Pinpoint the cell where the given text exists, returning its (x, y) midpoint coordinate. 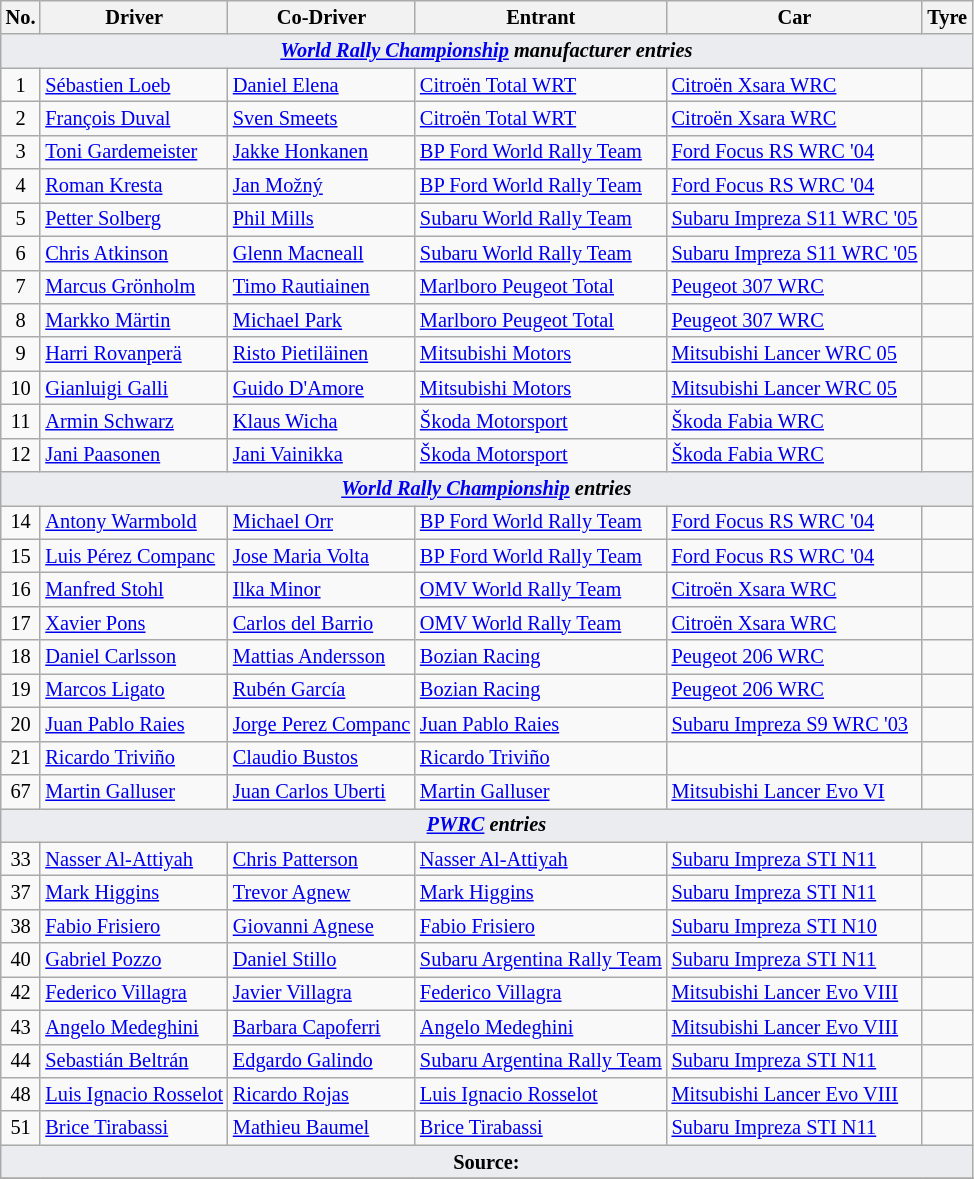
Manfred Stohl (134, 589)
Risto Pietiläinen (322, 354)
Toni Gardemeister (134, 152)
World Rally Championship entries (486, 489)
Edgardo Galindo (322, 1061)
14 (21, 522)
Source: (486, 1162)
Armin Schwarz (134, 421)
Harri Rovanperä (134, 354)
Car (795, 17)
42 (21, 993)
Jose Maria Volta (322, 556)
Chris Atkinson (134, 253)
Ilka Minor (322, 589)
PWRC entries (486, 825)
7 (21, 287)
Driver (134, 17)
44 (21, 1061)
Mathieu Baumel (322, 1128)
5 (21, 219)
Timo Rautiainen (322, 287)
World Rally Championship manufacturer entries (486, 51)
Guido D'Amore (322, 388)
Marcos Ligato (134, 690)
Giovanni Agnese (322, 926)
Daniel Elena (322, 85)
Carlos del Barrio (322, 623)
40 (21, 960)
Jani Vainikka (322, 455)
Jani Paasonen (134, 455)
33 (21, 859)
67 (21, 791)
12 (21, 455)
Jan Možný (322, 186)
16 (21, 589)
11 (21, 421)
21 (21, 758)
Sebastián Beltrán (134, 1061)
Mitsubishi Lancer Evo VI (795, 791)
17 (21, 623)
Jakke Honkanen (322, 152)
9 (21, 354)
4 (21, 186)
Chris Patterson (322, 859)
18 (21, 657)
Entrant (541, 17)
Markko Märtin (134, 320)
Subaru Impreza S9 WRC '03 (795, 724)
Javier Villagra (322, 993)
François Duval (134, 118)
Sven Smeets (322, 118)
Daniel Carlsson (134, 657)
10 (21, 388)
Claudio Bustos (322, 758)
6 (21, 253)
2 (21, 118)
Roman Kresta (134, 186)
Michael Park (322, 320)
Juan Carlos Uberti (322, 791)
37 (21, 892)
1 (21, 85)
Daniel Stillo (322, 960)
Gianluigi Galli (134, 388)
51 (21, 1128)
Tyre (947, 17)
Subaru Impreza STI N10 (795, 926)
No. (21, 17)
Phil Mills (322, 219)
Xavier Pons (134, 623)
Michael Orr (322, 522)
Klaus Wicha (322, 421)
Gabriel Pozzo (134, 960)
20 (21, 724)
Glenn Macneall (322, 253)
Jorge Perez Companc (322, 724)
38 (21, 926)
3 (21, 152)
8 (21, 320)
Ricardo Rojas (322, 1094)
19 (21, 690)
Trevor Agnew (322, 892)
Luis Pérez Companc (134, 556)
Rubén García (322, 690)
48 (21, 1094)
Marcus Grönholm (134, 287)
Antony Warmbold (134, 522)
15 (21, 556)
Mattias Andersson (322, 657)
43 (21, 1027)
Sébastien Loeb (134, 85)
Barbara Capoferri (322, 1027)
Petter Solberg (134, 219)
Co-Driver (322, 17)
